Search for the cell housing the specified text and yield its (x, y) center coordinate. 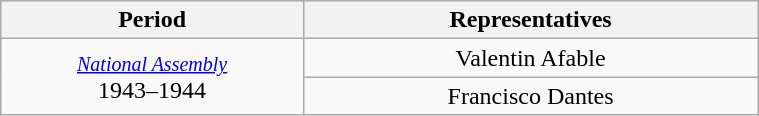
Representatives (530, 20)
National Assembly1943–1944 (152, 77)
Period (152, 20)
Valentin Afable (530, 58)
Francisco Dantes (530, 96)
